Output the (x, y) coordinate of the center of the cell containing the given text.  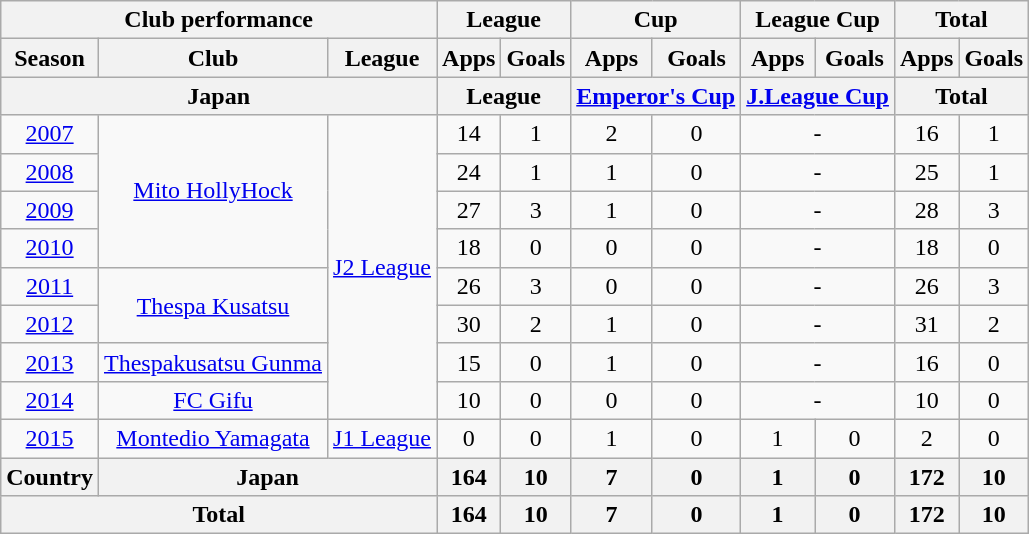
2010 (50, 248)
15 (469, 362)
J.League Cup (818, 96)
30 (469, 324)
2012 (50, 324)
Club performance (219, 20)
2008 (50, 172)
2011 (50, 286)
Cup (656, 20)
31 (926, 324)
Mito HollyHock (212, 191)
25 (926, 172)
28 (926, 210)
14 (469, 134)
Thespa Kusatsu (212, 305)
2015 (50, 438)
Country (50, 477)
2013 (50, 362)
Montedio Yamagata (212, 438)
2009 (50, 210)
2014 (50, 400)
27 (469, 210)
Season (50, 58)
Thespakusatsu Gunma (212, 362)
J1 League (382, 438)
J2 League (382, 267)
Club (212, 58)
2007 (50, 134)
League Cup (818, 20)
24 (469, 172)
Emperor's Cup (656, 96)
FC Gifu (212, 400)
